Locate the cell with the specified text and output its [X, Y] center coordinate. 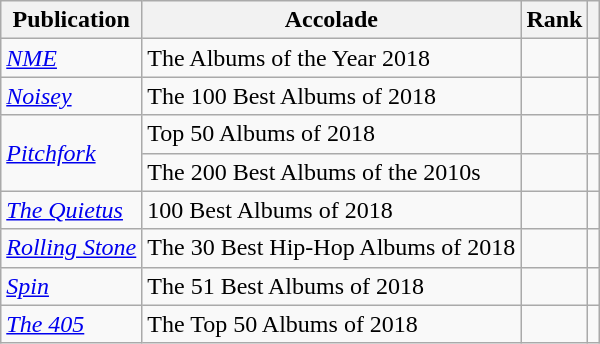
Pitchfork [72, 153]
The 51 Best Albums of 2018 [332, 286]
Rank [554, 20]
Rolling Stone [72, 248]
The 100 Best Albums of 2018 [332, 96]
Top 50 Albums of 2018 [332, 134]
The Albums of the Year 2018 [332, 58]
Publication [72, 20]
100 Best Albums of 2018 [332, 210]
NME [72, 58]
The 200 Best Albums of the 2010s [332, 172]
Noisey [72, 96]
Accolade [332, 20]
Spin [72, 286]
The Quietus [72, 210]
The 30 Best Hip-Hop Albums of 2018 [332, 248]
The Top 50 Albums of 2018 [332, 324]
The 405 [72, 324]
